Find where the given text appears and provide that cell's center as [X, Y] coordinate. 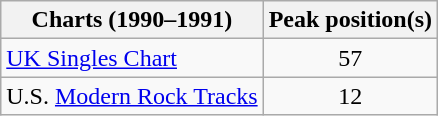
12 [350, 96]
57 [350, 58]
Peak position(s) [350, 20]
Charts (1990–1991) [132, 20]
U.S. Modern Rock Tracks [132, 96]
UK Singles Chart [132, 58]
